Return (x, y) of the center of cell containing provided text 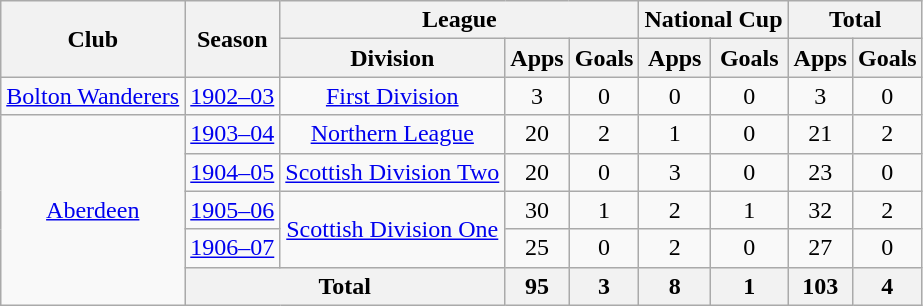
Season (232, 39)
League (460, 20)
1902–03 (232, 96)
Division (392, 58)
25 (537, 248)
Bolton Wanderers (93, 96)
Scottish Division One (392, 229)
27 (820, 248)
Northern League (392, 134)
95 (537, 286)
1905–06 (232, 210)
32 (820, 210)
First Division (392, 96)
4 (887, 286)
Club (93, 39)
21 (820, 134)
23 (820, 172)
8 (675, 286)
Scottish Division Two (392, 172)
30 (537, 210)
Aberdeen (93, 210)
1904–05 (232, 172)
National Cup (714, 20)
1906–07 (232, 248)
103 (820, 286)
1903–04 (232, 134)
